Search for the cell housing the specified text and yield its [x, y] center coordinate. 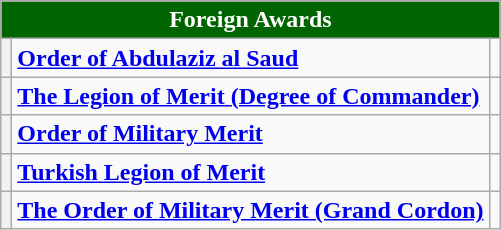
Turkish Legion of Merit [250, 172]
Order of Abdulaziz al Saud [250, 58]
Order of Military Merit [250, 134]
The Order of Military Merit (Grand Cordon) [250, 210]
The Legion of Merit (Degree of Commander) [250, 96]
Foreign Awards [250, 20]
